Return [x, y] of the center of cell containing provided text 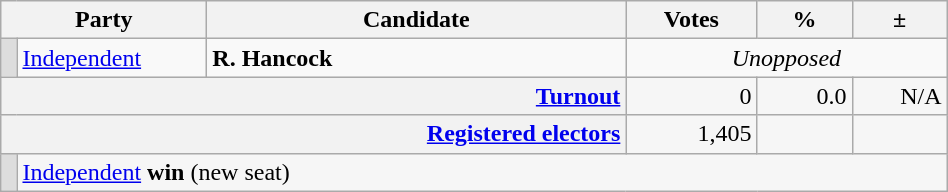
Turnout [314, 96]
± [900, 20]
N/A [900, 96]
Independent [112, 58]
1,405 [692, 134]
R. Hancock [416, 58]
0.0 [804, 96]
Candidate [416, 20]
Unopposed [786, 58]
Registered electors [314, 134]
Independent win (new seat) [482, 172]
Party [104, 20]
0 [692, 96]
Votes [692, 20]
% [804, 20]
